Provide the (X, Y) coordinate of the cell's center where the given text is located.  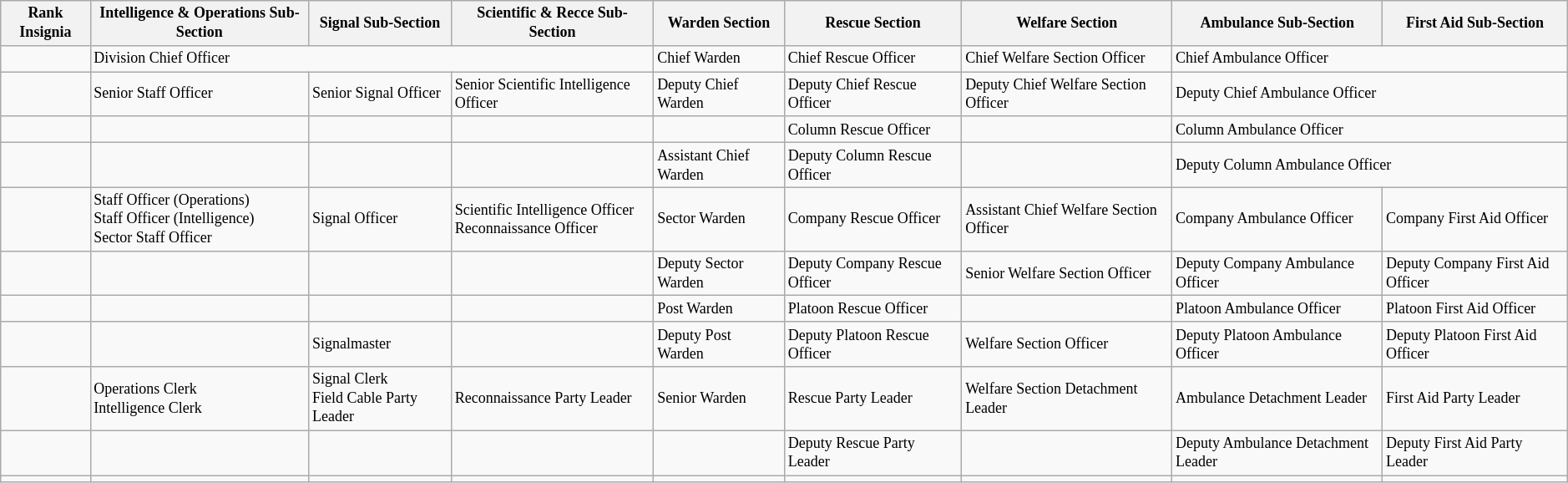
Intelligence & Operations Sub-Section (200, 23)
Welfare Section Officer (1067, 344)
Deputy Column Rescue Officer (873, 165)
Company Ambulance Officer (1277, 219)
Deputy Sector Warden (720, 273)
Reconnaissance Party Leader (552, 399)
Senior Signal Officer (381, 94)
Rescue Party Leader (873, 399)
Deputy Ambulance Detachment Leader (1277, 453)
Deputy Company First Aid Officer (1475, 273)
Chief Rescue Officer (873, 58)
Deputy Chief Rescue Officer (873, 94)
Deputy Platoon First Aid Officer (1475, 344)
Platoon Rescue Officer (873, 309)
Signalmaster (381, 344)
Deputy Chief Ambulance Officer (1369, 94)
Platoon First Aid Officer (1475, 309)
Signal ClerkField Cable Party Leader (381, 399)
Rescue Section (873, 23)
Deputy Company Rescue Officer (873, 273)
Signal Sub-Section (381, 23)
Deputy Company Ambulance Officer (1277, 273)
Chief Warden (720, 58)
Senior Welfare Section Officer (1067, 273)
Deputy Platoon Rescue Officer (873, 344)
First Aid Party Leader (1475, 399)
Deputy Rescue Party Leader (873, 453)
Signal Officer (381, 219)
Chief Welfare Section Officer (1067, 58)
Deputy Post Warden (720, 344)
Scientific Intelligence OfficerReconnaissance Officer (552, 219)
Sector Warden (720, 219)
Deputy Chief Warden (720, 94)
Staff Officer (Operations)Staff Officer (Intelligence)Sector Staff Officer (200, 219)
Ambulance Detachment Leader (1277, 399)
Deputy Column Ambulance Officer (1369, 165)
Rank Insignia (45, 23)
Column Rescue Officer (873, 129)
Column Ambulance Officer (1369, 129)
Deputy Chief Welfare Section Officer (1067, 94)
Welfare Section Detachment Leader (1067, 399)
Ambulance Sub-Section (1277, 23)
Chief Ambulance Officer (1369, 58)
Division Chief Officer (372, 58)
Deputy Platoon Ambulance Officer (1277, 344)
Post Warden (720, 309)
Operations ClerkIntelligence Clerk (200, 399)
Senior Warden (720, 399)
Platoon Ambulance Officer (1277, 309)
Welfare Section (1067, 23)
Senior Staff Officer (200, 94)
Warden Section (720, 23)
Deputy First Aid Party Leader (1475, 453)
Assistant Chief Warden (720, 165)
Company First Aid Officer (1475, 219)
Senior Scientific Intelligence Officer (552, 94)
Scientific & Recce Sub-Section (552, 23)
First Aid Sub-Section (1475, 23)
Company Rescue Officer (873, 219)
Assistant Chief Welfare Section Officer (1067, 219)
